From the cell containing the given text, extract its center point as (x, y) coordinate. 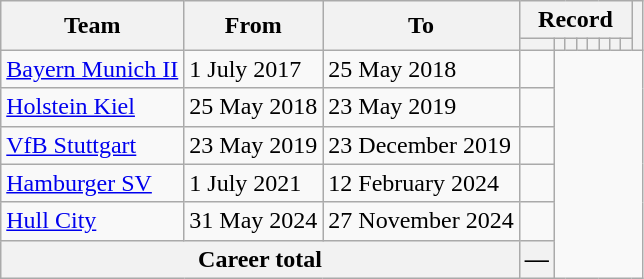
Record (575, 20)
VfB Stuttgart (92, 145)
23 December 2019 (421, 145)
1 July 2021 (254, 183)
27 November 2024 (421, 221)
12 February 2024 (421, 183)
Bayern Munich II (92, 69)
Career total (260, 259)
Hamburger SV (92, 183)
— (536, 259)
Holstein Kiel (92, 107)
To (421, 26)
From (254, 26)
Team (92, 26)
1 July 2017 (254, 69)
Hull City (92, 221)
31 May 2024 (254, 221)
